Return the (x, y) coordinate for the center point of the cell that contains the specified text.  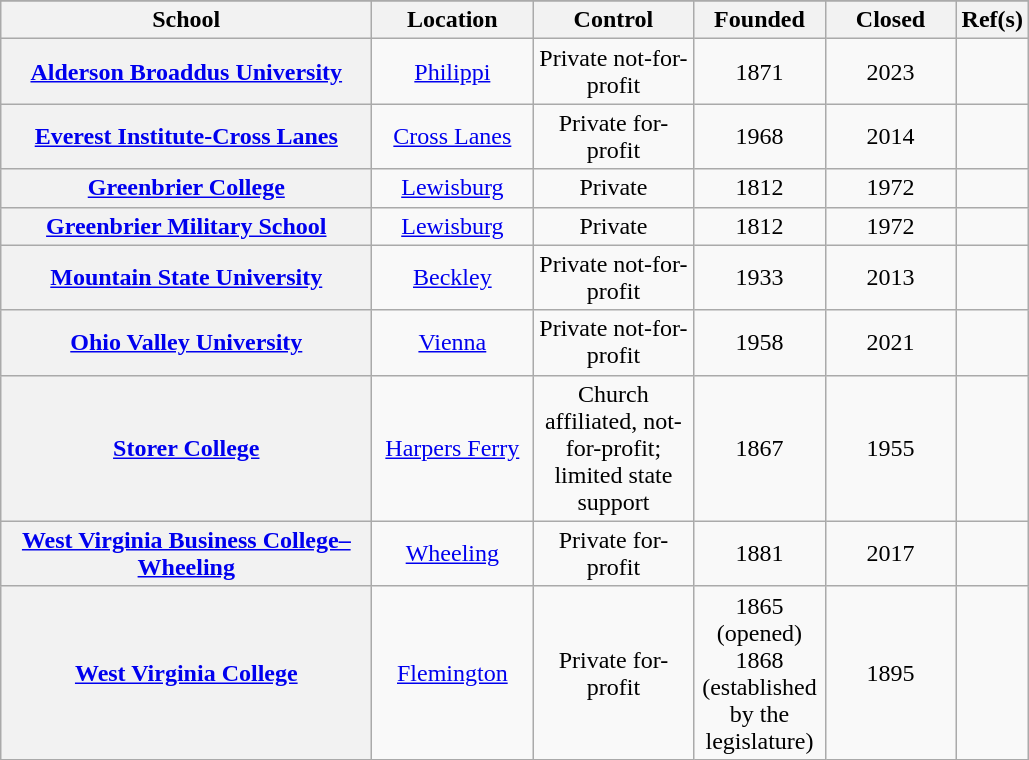
Harpers Ferry (452, 448)
Everest Institute-Cross Lanes (186, 136)
1955 (890, 448)
Flemington (452, 672)
1881 (760, 554)
West Virginia Business College–Wheeling (186, 554)
Cross Lanes (452, 136)
Wheeling (452, 554)
1867 (760, 448)
1871 (760, 72)
West Virginia College (186, 672)
School (186, 20)
Philippi (452, 72)
Greenbrier College (186, 188)
Storer College (186, 448)
2021 (890, 342)
Founded (760, 20)
1933 (760, 278)
1968 (760, 136)
Mountain State University (186, 278)
Greenbrier Military School (186, 226)
Ohio Valley University (186, 342)
2017 (890, 554)
2013 (890, 278)
Ref(s) (992, 20)
Vienna (452, 342)
Alderson Broaddus University (186, 72)
2014 (890, 136)
1958 (760, 342)
1865 (opened)1868 (established by the legislature) (760, 672)
Control (614, 20)
2023 (890, 72)
Church affiliated, not-for-profit; limited state support (614, 448)
1895 (890, 672)
Closed (890, 20)
Location (452, 20)
Beckley (452, 278)
